Determine the (X, Y) coordinate at the center of the cell enclosing the given text.  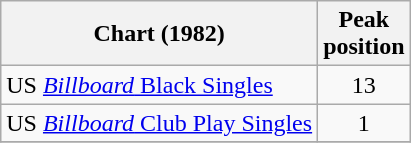
1 (364, 123)
US Billboard Black Singles (160, 85)
13 (364, 85)
Chart (1982) (160, 34)
US Billboard Club Play Singles (160, 123)
Peakposition (364, 34)
